Return [x, y] of the center of cell containing provided text 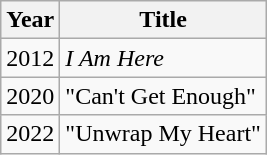
"Can't Get Enough" [164, 96]
Year [30, 20]
2012 [30, 58]
Title [164, 20]
2022 [30, 134]
I Am Here [164, 58]
"Unwrap My Heart" [164, 134]
2020 [30, 96]
